Pinpoint the cell where the given text exists, returning its [X, Y] midpoint coordinate. 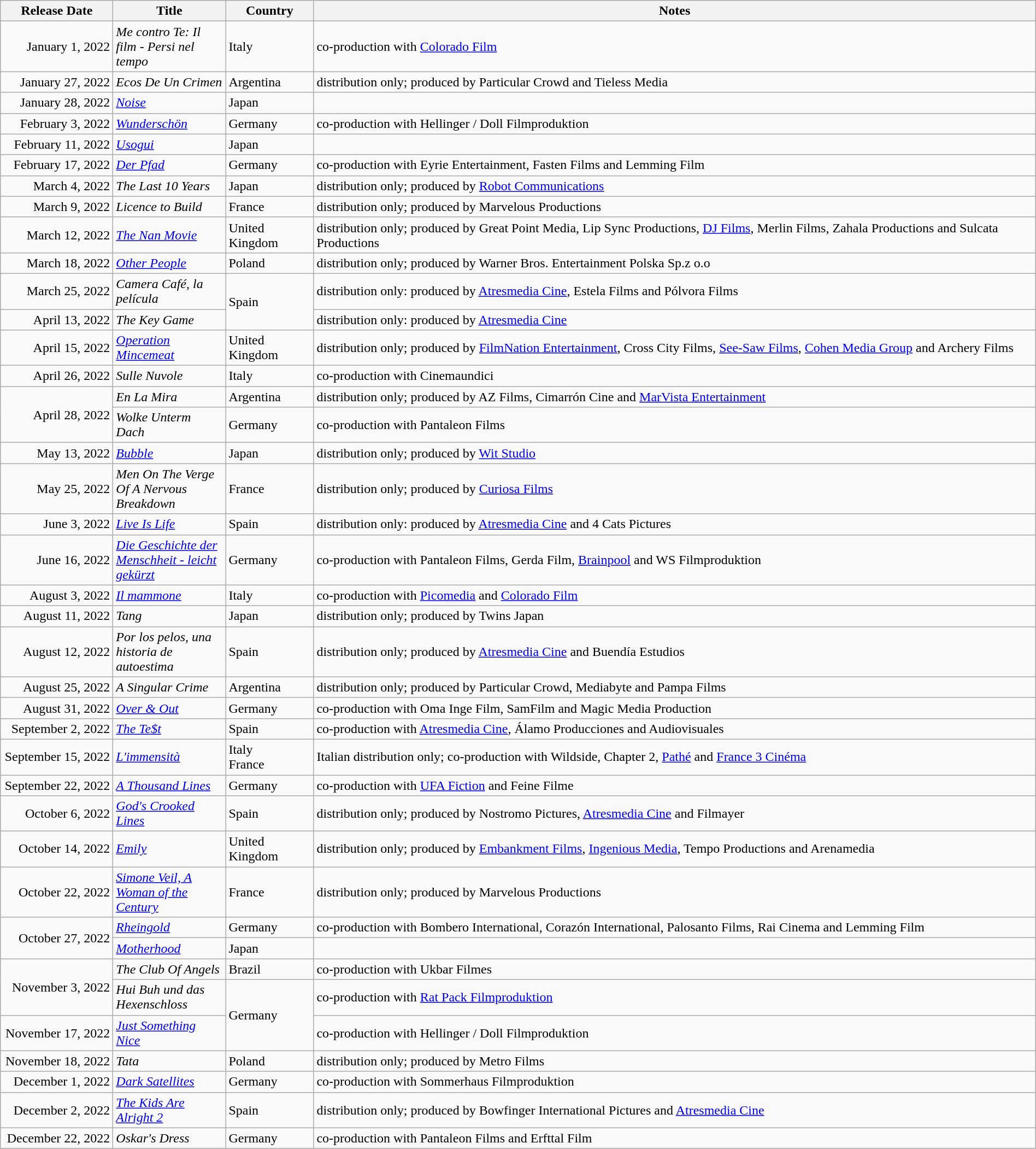
co-production with Pantaleon Films and Erfttal Film [674, 1138]
Die Geschichte der Menschheit - leicht gekürzt [169, 560]
December 1, 2022 [57, 1082]
October 27, 2022 [57, 938]
March 9, 2022 [57, 207]
August 12, 2022 [57, 652]
distribution only; produced by FilmNation Entertainment, Cross City Films, See-Saw Films, Cohen Media Group and Archery Films [674, 348]
co-production with Rat Pack Filmproduktion [674, 997]
co-production with Atresmedia Cine, Álamo Producciones and Audiovisuales [674, 729]
En La Mira [169, 397]
Live Is Life [169, 524]
Usogui [169, 144]
distribution only; produced by Bowfinger International Pictures and Atresmedia Cine [674, 1110]
Camera Café, la película [169, 291]
January 1, 2022 [57, 46]
October 6, 2022 [57, 813]
April 26, 2022 [57, 376]
co-production with Pantaleon Films, Gerda Film, Brainpool and WS Filmproduktion [674, 560]
Dark Satellites [169, 1082]
distribution only; produced by Atresmedia Cine and Buendía Estudios [674, 652]
Me contro Te: Il film - Persi nel tempo [169, 46]
Over & Out [169, 708]
distribution only: produced by Atresmedia Cine [674, 320]
Notes [674, 11]
co-production with Oma Inge Film, SamFilm and Magic Media Production [674, 708]
co-production with Sommerhaus Filmproduktion [674, 1082]
Der Pfad [169, 165]
distribution only; produced by Particular Crowd and Tieless Media [674, 82]
November 3, 2022 [57, 987]
November 17, 2022 [57, 1033]
co-production with Colorado Film [674, 46]
Just Something Nice [169, 1033]
September 2, 2022 [57, 729]
Hui Buh und das Hexenschloss [169, 997]
Men On The Verge Of A Nervous Breakdown [169, 489]
L'immensità [169, 757]
co-production with UFA Fiction and Feine Filme [674, 785]
A Thousand Lines [169, 785]
March 18, 2022 [57, 263]
distribution only; produced by Warner Bros. Entertainment Polska Sp.z o.o [674, 263]
distribution only; produced by Metro Films [674, 1061]
Il mammone [169, 595]
co-production with Pantaleon Films [674, 425]
Licence to Build [169, 207]
The Key Game [169, 320]
August 3, 2022 [57, 595]
distribution only; produced by Wit Studio [674, 453]
Motherhood [169, 948]
The Kids Are Alright 2 [169, 1110]
distribution only; produced by Curiosa Films [674, 489]
co-production with Eyrie Entertainment, Fasten Films and Lemming Film [674, 165]
A Singular Crime [169, 687]
co-production with Bombero International, Corazón International, Palosanto Films, Rai Cinema and Lemming Film [674, 928]
Tang [169, 616]
November 18, 2022 [57, 1061]
September 22, 2022 [57, 785]
distribution only; produced by Particular Crowd, Mediabyte and Pampa Films [674, 687]
distribution only; produced by Twins Japan [674, 616]
Title [169, 11]
August 11, 2022 [57, 616]
Other People [169, 263]
Rheingold [169, 928]
May 13, 2022 [57, 453]
distribution only; produced by AZ Films, Cimarrón Cine and MarVista Entertainment [674, 397]
Por los pelos, una historia de autoestima [169, 652]
Bubble [169, 453]
June 3, 2022 [57, 524]
June 16, 2022 [57, 560]
August 25, 2022 [57, 687]
March 25, 2022 [57, 291]
Tata [169, 1061]
co-production with Picomedia and Colorado Film [674, 595]
February 3, 2022 [57, 124]
Ecos De Un Crimen [169, 82]
Operation Mincemeat [169, 348]
December 22, 2022 [57, 1138]
August 31, 2022 [57, 708]
Noise [169, 103]
September 15, 2022 [57, 757]
April 15, 2022 [57, 348]
February 17, 2022 [57, 165]
distribution only; produced by Great Point Media, Lip Sync Productions, DJ Films, Merlin Films, Zahala Productions and Sulcata Productions [674, 235]
Wunderschön [169, 124]
Oskar's Dress [169, 1138]
October 14, 2022 [57, 849]
The Last 10 Years [169, 186]
May 25, 2022 [57, 489]
April 28, 2022 [57, 414]
March 12, 2022 [57, 235]
January 27, 2022 [57, 82]
Brazil [270, 969]
distribution only; produced by Robot Communications [674, 186]
God's Crooked Lines [169, 813]
The Te$t [169, 729]
Italy France [270, 757]
distribution only: produced by Atresmedia Cine and 4 Cats Pictures [674, 524]
The Club Of Angels [169, 969]
March 4, 2022 [57, 186]
Wolke Unterm Dach [169, 425]
co-production with Cinemaundici [674, 376]
Country [270, 11]
January 28, 2022 [57, 103]
Emily [169, 849]
December 2, 2022 [57, 1110]
Release Date [57, 11]
distribution only: produced by Atresmedia Cine, Estela Films and Pólvora Films [674, 291]
Simone Veil, A Woman of the Century [169, 892]
distribution only; produced by Embankment Films, Ingenious Media, Tempo Productions and Arenamedia [674, 849]
Italian distribution only; co-production with Wildside, Chapter 2, Pathé and France 3 Cinéma [674, 757]
co-production with Ukbar Filmes [674, 969]
Sulle Nuvole [169, 376]
The Nan Movie [169, 235]
October 22, 2022 [57, 892]
April 13, 2022 [57, 320]
February 11, 2022 [57, 144]
distribution only; produced by Nostromo Pictures, Atresmedia Cine and Filmayer [674, 813]
